Determine the (X, Y) coordinate at the center of the cell enclosing the given text.  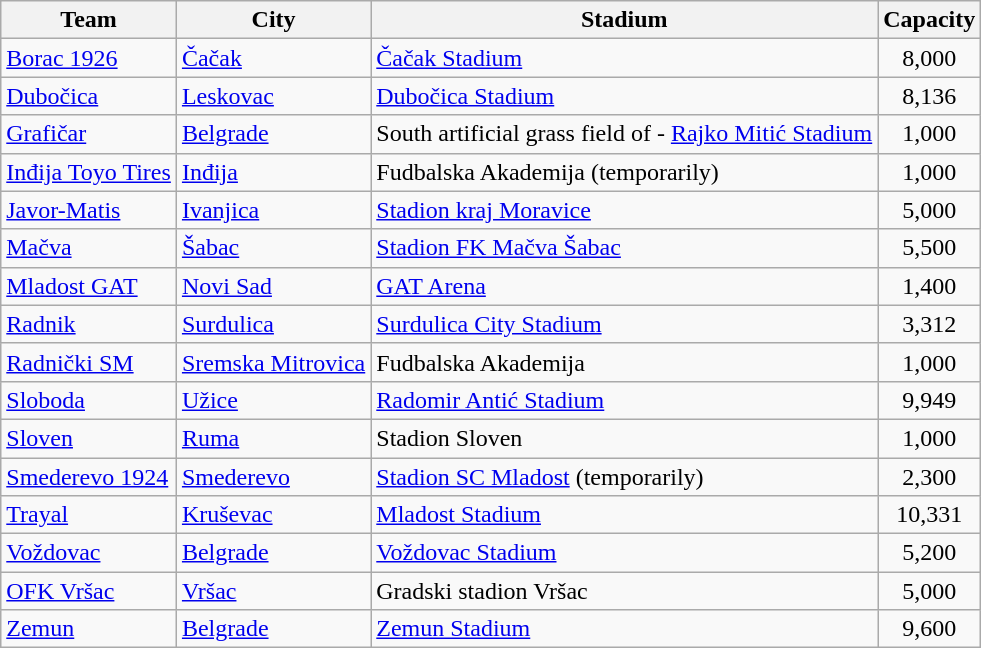
Fudbalska Akademija (temporarily) (624, 172)
Radnički SM (89, 362)
2,300 (930, 477)
Sloven (89, 438)
Smederevo 1924 (89, 477)
GAT Arena (624, 286)
Surdulica City Stadium (624, 324)
Trayal (89, 515)
Mladost Stadium (624, 515)
OFK Vršac (89, 591)
3,312 (930, 324)
Radomir Antić Stadium (624, 400)
9,600 (930, 629)
Inđija Toyo Tires (89, 172)
Sremska Mitrovica (273, 362)
Kruševac (273, 515)
Stadium (624, 20)
Užice (273, 400)
Radnik (89, 324)
Dubočica (89, 96)
City (273, 20)
Stadion SC Mladost (temporarily) (624, 477)
Gradski stadion Vršac (624, 591)
Surdulica (273, 324)
Stadion kraj Moravice (624, 210)
9,949 (930, 400)
Zemun Stadium (624, 629)
Grafičar (89, 134)
Stadion FK Mačva Šabac (624, 248)
1,400 (930, 286)
Smederevo (273, 477)
Voždovac Stadium (624, 553)
Ruma (273, 438)
Leskovac (273, 96)
Mladost GAT (89, 286)
8,136 (930, 96)
South artificial grass field of - Rajko Mitić Stadium (624, 134)
Voždovac (89, 553)
10,331 (930, 515)
8,000 (930, 58)
Fudbalska Akademija (624, 362)
Dubočica Stadium (624, 96)
Inđija (273, 172)
Capacity (930, 20)
Šabac (273, 248)
Borac 1926 (89, 58)
Novi Sad (273, 286)
Ivanjica (273, 210)
Zemun (89, 629)
Team (89, 20)
5,500 (930, 248)
Javor-Matis (89, 210)
Čačak (273, 58)
Stadion Sloven (624, 438)
Mačva (89, 248)
5,200 (930, 553)
Vršac (273, 591)
Sloboda (89, 400)
Čačak Stadium (624, 58)
